Find where the given text appears and provide that cell's center as (x, y) coordinate. 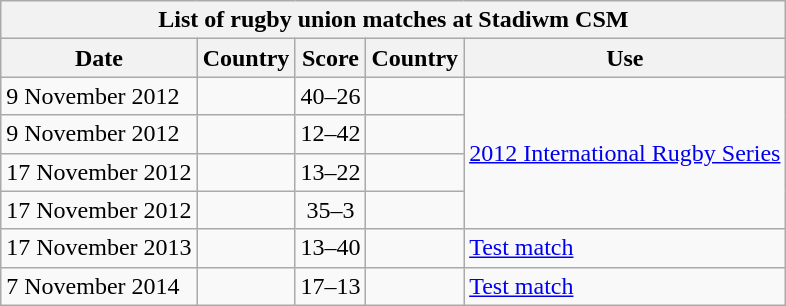
7 November 2014 (99, 286)
35–3 (330, 210)
List of rugby union matches at Stadiwm CSM (394, 20)
17–13 (330, 286)
Score (330, 58)
40–26 (330, 96)
17 November 2013 (99, 248)
Use (625, 58)
12–42 (330, 134)
13–22 (330, 172)
2012 International Rugby Series (625, 153)
Date (99, 58)
13–40 (330, 248)
